Output the (x, y) coordinate of the center of the cell containing the given text.  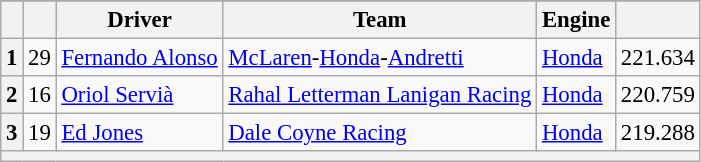
16 (40, 95)
Rahal Letterman Lanigan Racing (380, 95)
3 (12, 133)
Engine (576, 20)
Driver (140, 20)
McLaren-Honda-Andretti (380, 58)
2 (12, 95)
1 (12, 58)
29 (40, 58)
Ed Jones (140, 133)
221.634 (658, 58)
Oriol Servià (140, 95)
Team (380, 20)
19 (40, 133)
Fernando Alonso (140, 58)
220.759 (658, 95)
Dale Coyne Racing (380, 133)
219.288 (658, 133)
